Pinpoint the cell where the given text exists, returning its [X, Y] midpoint coordinate. 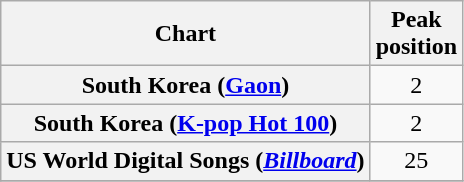
US World Digital Songs (Billboard) [186, 161]
25 [416, 161]
South Korea (K-pop Hot 100) [186, 123]
South Korea (Gaon) [186, 85]
Peakposition [416, 34]
Chart [186, 34]
